From the cell containing the given text, extract its center point as (X, Y) coordinate. 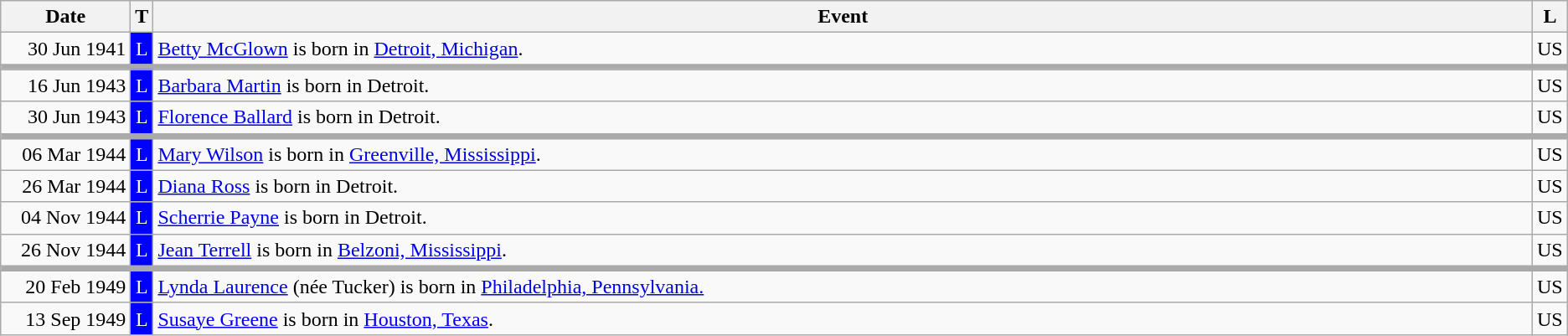
Susaye Greene is born in Houston, Texas. (843, 318)
Florence Ballard is born in Detroit. (843, 117)
26 Mar 1944 (65, 186)
Barbara Martin is born in Detroit. (843, 85)
Diana Ross is born in Detroit. (843, 186)
26 Nov 1944 (65, 250)
30 Jun 1941 (65, 49)
13 Sep 1949 (65, 318)
Event (843, 17)
20 Feb 1949 (65, 287)
Mary Wilson is born in Greenville, Mississippi. (843, 154)
16 Jun 1943 (65, 85)
T (142, 17)
30 Jun 1943 (65, 117)
Date (65, 17)
04 Nov 1944 (65, 218)
Betty McGlown is born in Detroit, Michigan. (843, 49)
Jean Terrell is born in Belzoni, Mississippi. (843, 250)
Scherrie Payne is born in Detroit. (843, 218)
06 Mar 1944 (65, 154)
Lynda Laurence (née Tucker) is born in Philadelphia, Pennsylvania. (843, 287)
